Search for the cell housing the specified text and yield its (x, y) center coordinate. 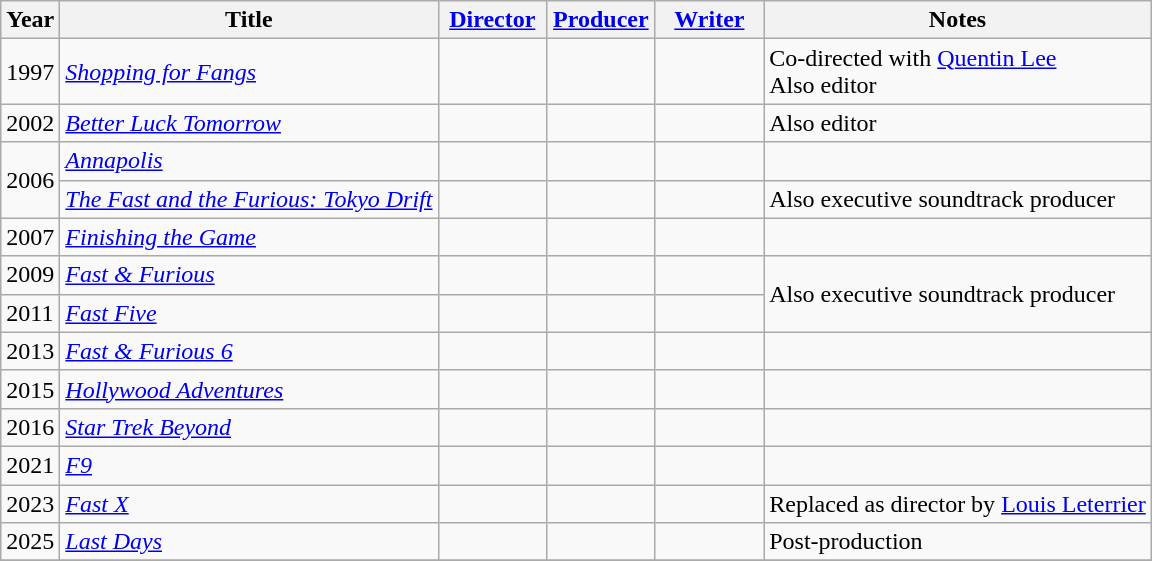
Writer (710, 20)
2023 (30, 503)
Finishing the Game (249, 237)
Last Days (249, 542)
F9 (249, 465)
Star Trek Beyond (249, 427)
Director (492, 20)
2002 (30, 123)
2006 (30, 180)
Year (30, 20)
Fast Five (249, 313)
2011 (30, 313)
Annapolis (249, 161)
Title (249, 20)
2021 (30, 465)
Fast X (249, 503)
1997 (30, 72)
Replaced as director by Louis Leterrier (958, 503)
Fast & Furious (249, 275)
Producer (602, 20)
Post-production (958, 542)
Co-directed with Quentin LeeAlso editor (958, 72)
Shopping for Fangs (249, 72)
Notes (958, 20)
2009 (30, 275)
2025 (30, 542)
Hollywood Adventures (249, 389)
Fast & Furious 6 (249, 351)
2016 (30, 427)
2013 (30, 351)
Better Luck Tomorrow (249, 123)
The Fast and the Furious: Tokyo Drift (249, 199)
Also editor (958, 123)
2015 (30, 389)
2007 (30, 237)
